Identify which cell holds the provided text, then report its [x, y] central coordinate. 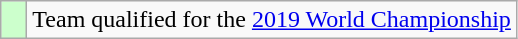
Team qualified for the 2019 World Championship [272, 20]
